Locate the cell with the specified text and output its [X, Y] center coordinate. 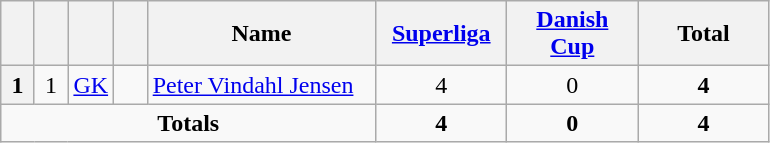
Danish Cup [572, 34]
Name [262, 34]
Peter Vindahl Jensen [262, 85]
Superliga [442, 34]
GK [91, 85]
Totals [188, 123]
Total [704, 34]
